Locate the cell with the specified text and output its [x, y] center coordinate. 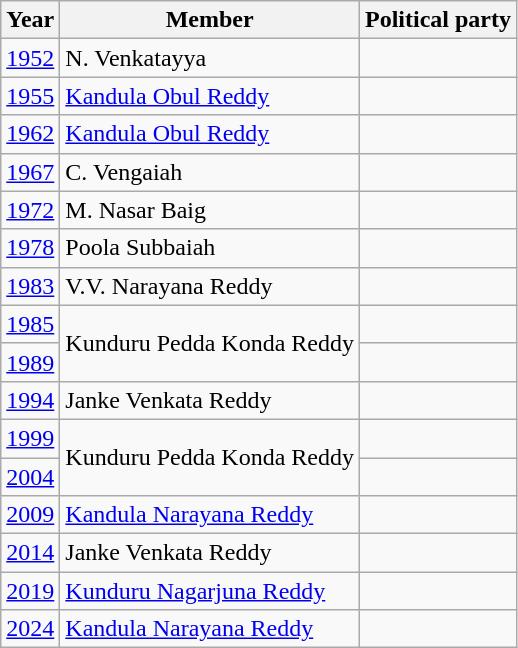
2024 [30, 629]
1999 [30, 438]
1955 [30, 96]
1962 [30, 134]
V.V. Narayana Reddy [210, 286]
1994 [30, 400]
1983 [30, 286]
C. Vengaiah [210, 172]
N. Venkatayya [210, 58]
Member [210, 20]
Political party [438, 20]
2004 [30, 477]
Kunduru Nagarjuna Reddy [210, 591]
Poola Subbaiah [210, 248]
2009 [30, 515]
1985 [30, 324]
2019 [30, 591]
1972 [30, 210]
1967 [30, 172]
1952 [30, 58]
2014 [30, 553]
1989 [30, 362]
1978 [30, 248]
M. Nasar Baig [210, 210]
Year [30, 20]
